Search for the cell housing the specified text and yield its (X, Y) center coordinate. 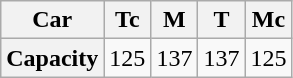
Tc (128, 20)
T (222, 20)
M (174, 20)
Capacity (52, 58)
Car (52, 20)
Mc (268, 20)
